Output the (x, y) coordinate of the center of the cell containing the given text.  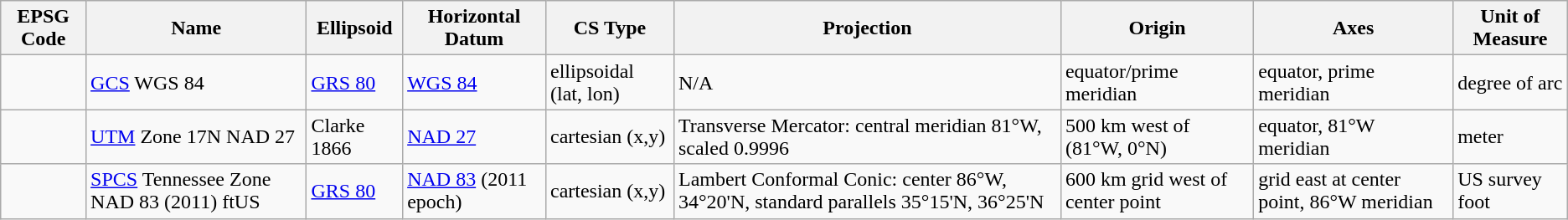
500 km west of (81°W, 0°N) (1157, 137)
grid east at center point, 86°W meridian (1354, 191)
Unit of Measure (1511, 28)
Horizontal Datum (474, 28)
NAD 27 (474, 137)
Ellipsoid (355, 28)
CS Type (610, 28)
ellipsoidal (lat, lon) (610, 82)
US survey foot (1511, 191)
Origin (1157, 28)
Name (196, 28)
N/A (867, 82)
equator, prime meridian (1354, 82)
equator/prime meridian (1157, 82)
UTM Zone 17N NAD 27 (196, 137)
Projection (867, 28)
Lambert Conformal Conic: center 86°W, 34°20'N, standard parallels 35°15'N, 36°25'N (867, 191)
Clarke 1866 (355, 137)
Axes (1354, 28)
meter (1511, 137)
equator, 81°W meridian (1354, 137)
GCS WGS 84 (196, 82)
600 km grid west of center point (1157, 191)
SPCS Tennessee Zone NAD 83 (2011) ftUS (196, 191)
Transverse Mercator: central meridian 81°W, scaled 0.9996 (867, 137)
WGS 84 (474, 82)
EPSG Code (44, 28)
NAD 83 (2011 epoch) (474, 191)
degree of arc (1511, 82)
